Locate the cell with the specified text and output its (X, Y) center coordinate. 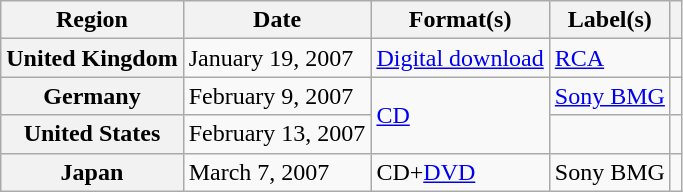
CD+DVD (460, 172)
United Kingdom (92, 58)
Region (92, 20)
February 9, 2007 (277, 96)
March 7, 2007 (277, 172)
Germany (92, 96)
Digital download (460, 58)
United States (92, 134)
Format(s) (460, 20)
Japan (92, 172)
RCA (610, 58)
Date (277, 20)
Label(s) (610, 20)
CD (460, 115)
January 19, 2007 (277, 58)
February 13, 2007 (277, 134)
